Determine the [X, Y] coordinate at the center of the cell enclosing the given text.  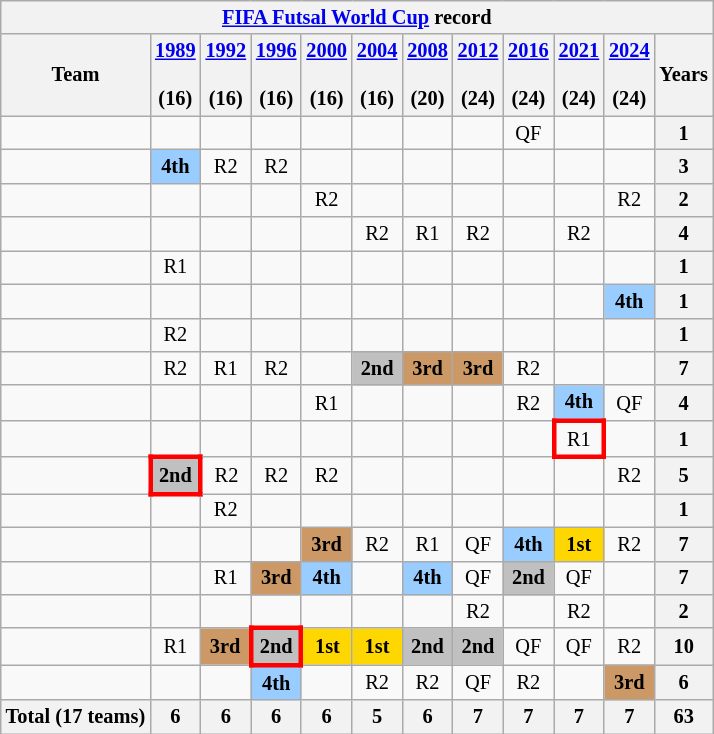
Years [683, 75]
2004(16) [377, 75]
Total (17 teams) [76, 717]
3 [683, 166]
1996(16) [276, 75]
10 [683, 646]
2021(24) [579, 75]
Team [76, 75]
2012(24) [478, 75]
2008(20) [427, 75]
2024(24) [629, 75]
1992(16) [226, 75]
63 [683, 717]
2000(16) [326, 75]
FIFA Futsal World Cup record [357, 17]
2016(24) [528, 75]
1989(16) [175, 75]
